Capture the cell that displays the provided text and extract its [x, y] central coordinate. 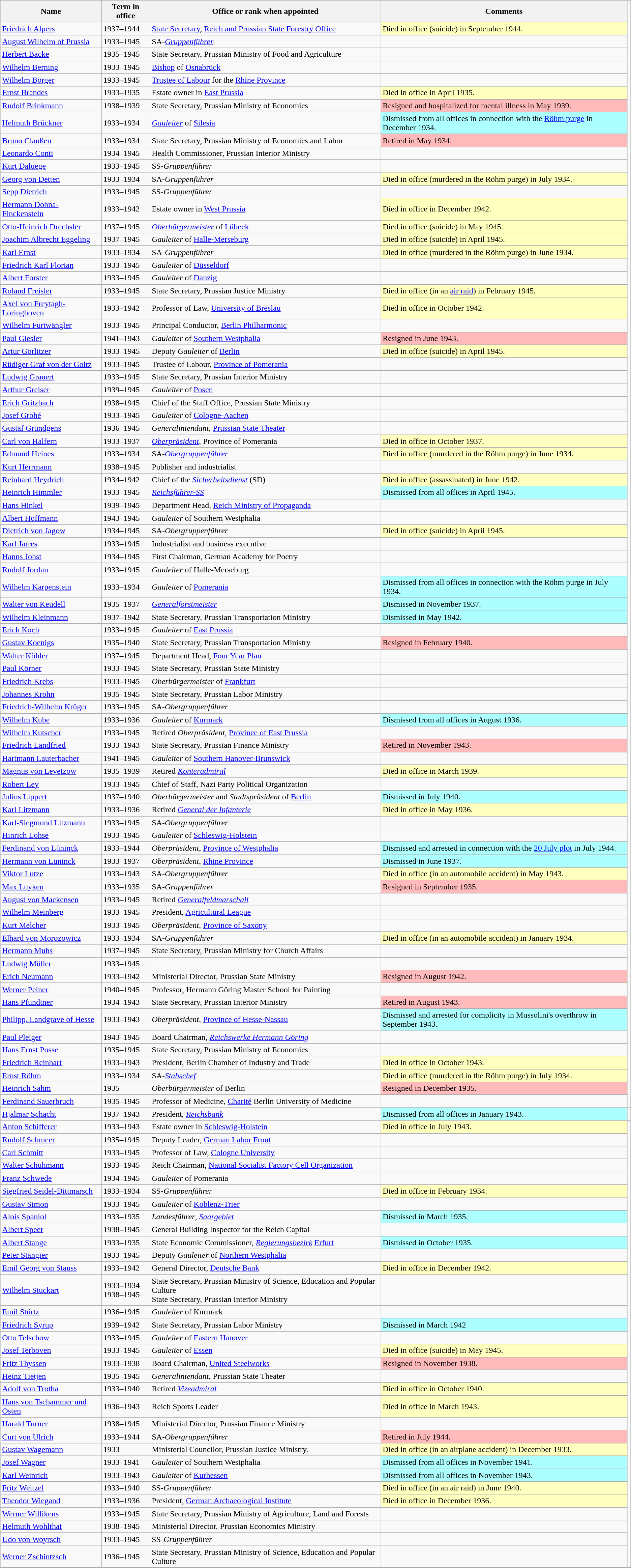
Died in office (in an automobile accident) in January 1934. [504, 938]
Carl Schmitt [51, 1152]
President, Reichsbank [266, 1114]
Oberpräsident, Province of Pomerania [266, 441]
Erich Koch [51, 630]
Oberbürgermeister of Lübeck [266, 227]
Gauleiter of Silesia [266, 123]
Kurt Melcher [51, 925]
General Building Inspector for the Reich Capital [266, 1229]
Died in office in April 1935. [504, 93]
Professor of Law, University of Breslau [266, 308]
Sepp Dietrich [51, 192]
Walter von Keudell [51, 604]
August Wilhelm of Prussia [51, 41]
Deputy Leader, German Labor Front [266, 1140]
Reichsführer-SS [266, 492]
Bruno Claußen [51, 140]
Joachim Albrecht Eggeling [51, 239]
Friedrich Landfried [51, 745]
Gauleiter of Danzig [266, 278]
Retired in July 1944. [504, 1436]
Health Commissioner, Prussian Interior Ministry [266, 153]
Alois Spaniol [51, 1217]
Resigned in November 1938. [504, 1363]
Karl Litzmann [51, 809]
1933–1938 [126, 1363]
Emil Stürtz [51, 1312]
Axel von Freytagh-Loringhoven [51, 308]
Dismissed and arrested for complicity in Mussolini's overthrow in September 1943. [504, 1019]
Professor, Hermann Göring Master School for Painting [266, 989]
Rudolf Jordan [51, 569]
Ludwig Müller [51, 964]
President, Agricultural League [266, 912]
Gauleiter of Southern Hanover-Brunswick [266, 758]
SA-Stabschef [266, 1076]
Ferdinand Sauerbruch [51, 1101]
Died in office in October 1937. [504, 441]
State Secretary, Prussian Ministry of Agriculture, Land and Forests [266, 1514]
State Secretary, Prussian Ministry of Science, Education and Popular Culture [266, 1557]
1934–1942 [126, 480]
Board Chairman, United Steelworks [266, 1363]
Principal Conductor, Berlin Philharmonic [266, 325]
Ludwig Grauert [51, 377]
Dismissed from all offices in November 1943. [504, 1475]
Estate owner in Schleswig-Holstein [266, 1127]
Died in office (in an air raid) in February 1945. [504, 291]
Deputy Gauleiter of Northern Westphalia [266, 1255]
Term in office [126, 11]
Dismissed from all offices in August 1936. [504, 720]
Hans Pfundtner [51, 1002]
Friedrich Karl Florian [51, 265]
Gauleiter of Kurhessen [266, 1475]
Magnus von Levetzow [51, 771]
Retired General der Infanterie [266, 809]
1941–1943 [126, 338]
Gustav Simon [51, 1204]
Died in office in October 1943. [504, 1063]
Adolf von Trotha [51, 1389]
Dismissed in May 1942. [504, 617]
Gauleiter of Schleswig-Holstein [266, 835]
1937–1943 [126, 1114]
Gauleiter of East Prussia [266, 630]
Emil Georg von Stauss [51, 1268]
Elhard von Morozowicz [51, 938]
Wilhelm Stuckart [51, 1290]
Dismissed from all offices in January 1943. [504, 1114]
Johannes Krohn [51, 694]
Max Luyken [51, 887]
Died in office in October 1940. [504, 1389]
Friedrich Alpers [51, 29]
Josef Grohé [51, 416]
Dismissed in July 1940. [504, 797]
Karl Jarres [51, 544]
President, German Archaeological Institute [266, 1501]
Albert Hoffmann [51, 518]
State Secretary, Prussian Ministry of Food and Agriculture [266, 54]
Trustee of Labour for the Rhine Province [266, 80]
Dismissed in March 1942 [504, 1325]
Department Head, Reich Ministry of Propaganda [266, 505]
Heinrich Himmler [51, 492]
Died in office (suicide) in September 1944. [504, 29]
Kurt Herrmann [51, 467]
Viktor Lutze [51, 874]
Oberpräsident, Province of Saxony [266, 925]
State Secretary, Prussian State Ministry [266, 668]
Office or rank when appointed [266, 11]
Harald Turner [51, 1424]
1936–1943 [126, 1406]
State Secretary, Prussian Finance Ministry [266, 745]
Oberbürgermeister of Frankfurt [266, 681]
Heinz Tietjen [51, 1376]
Dismissed in November 1937. [504, 604]
1940–1945 [126, 989]
1933–19341938–1945 [126, 1290]
Died in office in February 1934. [504, 1191]
Leonardo Conti [51, 153]
Chief of the Sicherheitsdienst (SD) [266, 480]
Karl Ernst [51, 252]
Retired in November 1943. [504, 745]
Gauleiter of Düsseldorf [266, 265]
Resigned and hospitalized for mental illness in May 1939. [504, 106]
Industrialist and business executive [266, 544]
Died in office in March 1939. [504, 771]
State Secretary, Prussian Ministry of Science, Education and Popular CultureState Secretary, Prussian Interior Ministry [266, 1290]
Wilhelm Furtwängler [51, 325]
Oberbürgermeister and Stadtspräsident of Berlin [266, 797]
Oberpräsident, Province of Hesse-Nassau [266, 1019]
Artur Görlitzer [51, 351]
Died in office (in an automobile accident) in May 1943. [504, 874]
1937–1940 [126, 797]
Died in office in March 1943. [504, 1406]
1939–1942 [126, 1325]
1938–1939 [126, 106]
Ministerial Director, Prussian State Ministry [266, 976]
Erich Neumann [51, 976]
Reinhard Heydrich [51, 480]
Hans von Tschammer und Osten [51, 1406]
State Secretary, Prussian Ministry of Economics and Labor [266, 140]
Anton Schifferer [51, 1127]
Friedrich Syrup [51, 1325]
Wilhelm Meinberg [51, 912]
Hjalmar Schacht [51, 1114]
State Economic Commissioner, Regierungsbezirk Erfurt [266, 1242]
Name [51, 11]
Erich Gritzbach [51, 402]
1934–1943 [126, 1002]
Karl Weinrich [51, 1475]
Bishop of Osnabrück [266, 67]
1937–1942 [126, 617]
Peter Stangier [51, 1255]
Dismissed from all offices in April 1945. [504, 492]
Josef Terboven [51, 1350]
August von Mackensen [51, 900]
Wilhelm Börger [51, 80]
Gauleiter of Essen [266, 1350]
Hermann Dohna-Finckenstein [51, 209]
Resigned in August 1942. [504, 976]
General Director, Deutsche Bank [266, 1268]
Friedrich Krebs [51, 681]
Carl von Halfern [51, 441]
Hanns Johst [51, 557]
Helmuth Wohlthat [51, 1527]
1933–1941 [126, 1462]
1935 [126, 1088]
Edmund Heines [51, 454]
Ferdinand von Lüninck [51, 848]
1937–1944 [126, 29]
Albert Forster [51, 278]
Reich Sports Leader [266, 1406]
Roland Freisler [51, 291]
Dietrich von Jagow [51, 531]
Retired Konteradmiral [266, 771]
Walter Schuhmann [51, 1165]
Fritz Weitzel [51, 1488]
Died in office in October 1942. [504, 308]
Curt von Ulrich [51, 1436]
Dismissed and arrested in connection with the 20 July plot in July 1944. [504, 848]
Josef Wagner [51, 1462]
Friedrich-Wilhelm Krüger [51, 707]
Retired Oberpräsident, Province of East Prussia [266, 733]
Gustav Wagemann [51, 1449]
Rudolf Schmeer [51, 1140]
Estate owner in West Prussia [266, 209]
Retired Generalfeldmarschall [266, 900]
Oberpräsident, Province of Westphalia [266, 848]
Werner Willikens [51, 1514]
Friedrich Reinhart [51, 1063]
Landesführer, Saargebiet [266, 1217]
Paul Körner [51, 668]
Julius Lippert [51, 797]
First Chairman, German Academy for Poetry [266, 557]
Professor of Medicine, Charité Berlin University of Medicine [266, 1101]
Deputy Gauleiter of Berlin [266, 351]
Herbert Backe [51, 54]
Estate owner in East Prussia [266, 93]
Hinrich Lohse [51, 835]
Werner Zschintzsch [51, 1557]
Gustaf Gründgens [51, 428]
Dismissed in June 1937. [504, 861]
Hermann Muhs [51, 951]
Albert Stange [51, 1242]
Retired in May 1934. [504, 140]
Dismissed from all offices in connection with the Röhm purge in July 1934. [504, 587]
Dismissed from all offices in connection with the Röhm purge in December 1934. [504, 123]
Werner Peiner [51, 989]
Franz Schwede [51, 1178]
Resigned in February 1940. [504, 643]
Wilhelm Kleinmann [51, 617]
Theodor Wiegand [51, 1501]
Trustee of Labour, Province of Pomerania [266, 364]
Philipp, Landgrave of Hesse [51, 1019]
Wilhelm Berning [51, 67]
Comments [504, 11]
1935–1937 [126, 604]
Resigned in June 1943. [504, 338]
Oberbürgermeister of Berlin [266, 1088]
Ministerial Councilor, Prussian Justice Ministry. [266, 1449]
Ministerial Director, Prussian Finance Ministry [266, 1424]
Otto Telschow [51, 1338]
Chief of the Staff Office, Prussian State Ministry [266, 402]
Professor of Law, Cologne University [266, 1152]
1941–1945 [126, 758]
Kurt Daluege [51, 166]
Gauleiter of Cologne-Aachen [266, 416]
State Secretary, Prussian Justice Ministry [266, 291]
1933 [126, 1449]
Generalforstmeister [266, 604]
Dismissed in October 1935. [504, 1242]
Gauleiter of Posen [266, 390]
Wilhelm Kube [51, 720]
Robert Ley [51, 784]
Board Chairman, Reichswerke Hermann Göring [266, 1037]
Hans Hinkel [51, 505]
Heinrich Sahm [51, 1088]
Resigned in December 1935. [504, 1088]
Dismissed in March 1935. [504, 1217]
Died in office (in an airplane accident) in December 1933. [504, 1449]
Wilhelm Kutscher [51, 733]
Died in office in December 1936. [504, 1501]
1935–1940 [126, 643]
Rudolf Brinkmann [51, 106]
Died in office (assassinated) in June 1942. [504, 480]
Rüdiger Graf von der Goltz [51, 364]
President, Berlin Chamber of Industry and Trade [266, 1063]
Resigned in September 1935. [504, 887]
Paul Pleiger [51, 1037]
State Secretary, Reich and Prussian State Forestry Office [266, 29]
Retired in August 1943. [504, 1002]
Chief of Staff, Nazi Party Political Organization [266, 784]
Hartmann Lauterbacher [51, 758]
Publisher and industrialist [266, 467]
Department Head, Four Year Plan [266, 656]
Oberpräsident, Rhine Province [266, 861]
Albert Speer [51, 1229]
Reich Chairman, National Socialist Factory Cell Organization [266, 1165]
Walter Köhler [51, 656]
Otto-Heinrich Drechsler [51, 227]
Siegfried Seidel-Dittmarsch [51, 1191]
Wilhelm Karpenstein [51, 587]
Retired Vizeadmiral [266, 1389]
Ministerial Director, Prussian Economics Ministry [266, 1527]
Hermann von Lüninck [51, 861]
Hans Ernst Posse [51, 1050]
1935–1939 [126, 771]
Died in office in July 1943. [504, 1127]
Died in office in May 1936. [504, 809]
Dismissed from all offices in November 1941. [504, 1462]
Fritz Thyssen [51, 1363]
Udo von Woyrsch [51, 1539]
Gauleiter of Eastern Hanover [266, 1338]
Helmuth Brückner [51, 123]
Ernst Brandes [51, 93]
Gustav Koenigs [51, 643]
Paul Giesler [51, 338]
State Secretary, Prussian Ministry for Church Affairs [266, 951]
Karl-Siegmund Litzmann [51, 823]
Ernst Röhm [51, 1076]
Arthur Greiser [51, 390]
Georg von Detten [51, 179]
Gauleiter of Koblenz-Trier [266, 1204]
Died in office (in an air raid) in June 1940. [504, 1488]
